Provide the (X, Y) coordinate of the cell's center where the given text is located.  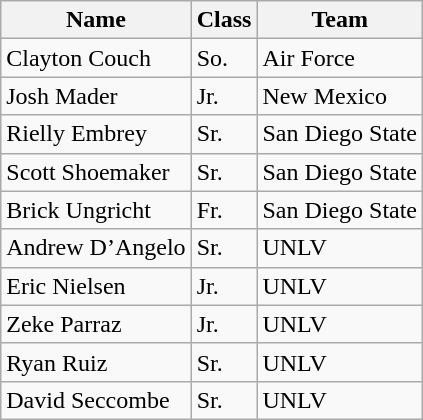
Andrew D’Angelo (96, 248)
Name (96, 20)
Josh Mader (96, 96)
Eric Nielsen (96, 286)
So. (224, 58)
New Mexico (340, 96)
Class (224, 20)
Fr. (224, 210)
Zeke Parraz (96, 324)
Rielly Embrey (96, 134)
David Seccombe (96, 400)
Scott Shoemaker (96, 172)
Team (340, 20)
Ryan Ruiz (96, 362)
Air Force (340, 58)
Clayton Couch (96, 58)
Brick Ungricht (96, 210)
